For the text-containing cell, return its midpoint in [X, Y] coordinate format. 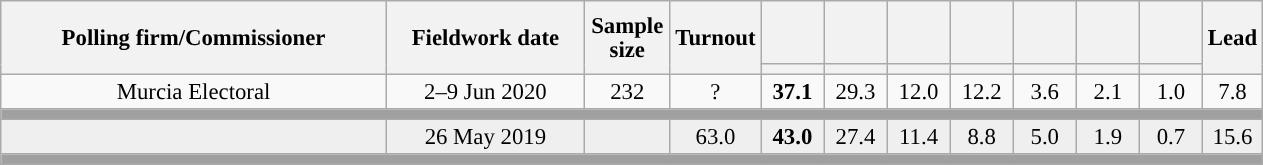
8.8 [982, 138]
0.7 [1170, 138]
15.6 [1232, 138]
2.1 [1108, 92]
Lead [1232, 38]
? [716, 92]
29.3 [856, 92]
Fieldwork date [485, 38]
27.4 [856, 138]
Murcia Electoral [194, 92]
232 [627, 92]
Sample size [627, 38]
2–9 Jun 2020 [485, 92]
11.4 [918, 138]
12.0 [918, 92]
Turnout [716, 38]
Polling firm/Commissioner [194, 38]
1.9 [1108, 138]
26 May 2019 [485, 138]
7.8 [1232, 92]
63.0 [716, 138]
43.0 [792, 138]
1.0 [1170, 92]
3.6 [1044, 92]
37.1 [792, 92]
5.0 [1044, 138]
12.2 [982, 92]
